Output the [X, Y] coordinate of the center of the cell containing the given text.  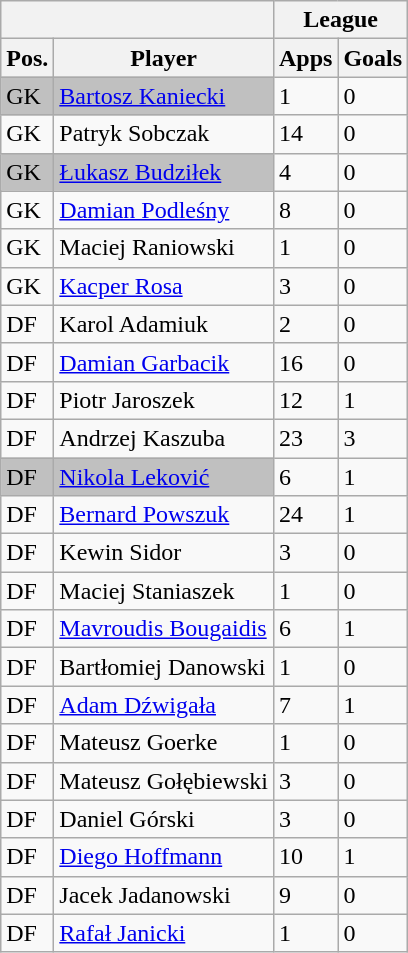
Daniel Górski [164, 819]
Bartłomiej Danowski [164, 667]
Karol Adamiuk [164, 324]
Adam Dźwigała [164, 705]
Rafał Janicki [164, 933]
Łukasz Budziłek [164, 172]
Bartosz Kaniecki [164, 96]
7 [305, 705]
8 [305, 210]
Player [164, 58]
Diego Hoffmann [164, 857]
Apps [305, 58]
14 [305, 134]
Nikola Leković [164, 477]
Piotr Jaroszek [164, 400]
Mateusz Goerke [164, 743]
Andrzej Kaszuba [164, 438]
Kewin Sidor [164, 553]
2 [305, 324]
Mateusz Gołębiewski [164, 781]
Maciej Raniowski [164, 248]
Kacper Rosa [164, 286]
League [340, 20]
Goals [373, 58]
Jacek Jadanowski [164, 895]
Pos. [28, 58]
Bernard Powszuk [164, 515]
Maciej Staniaszek [164, 591]
Mavroudis Bougaidis [164, 629]
12 [305, 400]
Damian Garbacik [164, 362]
16 [305, 362]
9 [305, 895]
23 [305, 438]
Patryk Sobczak [164, 134]
24 [305, 515]
10 [305, 857]
4 [305, 172]
Damian Podleśny [164, 210]
